Capture the cell that displays the provided text and extract its (X, Y) central coordinate. 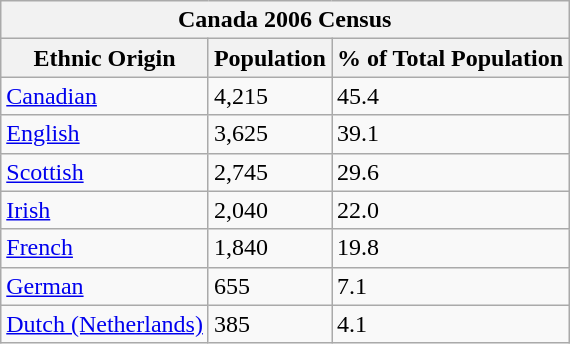
29.6 (450, 172)
Irish (105, 210)
Canadian (105, 96)
2,745 (270, 172)
4.1 (450, 324)
German (105, 286)
Ethnic Origin (105, 58)
39.1 (450, 134)
Population (270, 58)
655 (270, 286)
Dutch (Netherlands) (105, 324)
% of Total Population (450, 58)
45.4 (450, 96)
Scottish (105, 172)
19.8 (450, 248)
22.0 (450, 210)
Canada 2006 Census (285, 20)
English (105, 134)
2,040 (270, 210)
3,625 (270, 134)
4,215 (270, 96)
7.1 (450, 286)
1,840 (270, 248)
French (105, 248)
385 (270, 324)
